Search for the cell housing the specified text and yield its [X, Y] center coordinate. 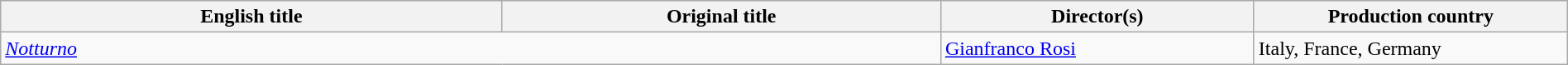
Director(s) [1097, 17]
Italy, France, Germany [1411, 48]
Notturno [471, 48]
Gianfranco Rosi [1097, 48]
Original title [721, 17]
English title [251, 17]
Production country [1411, 17]
